Detect which cell encompasses the target text, then output its (x, y) center coordinate. 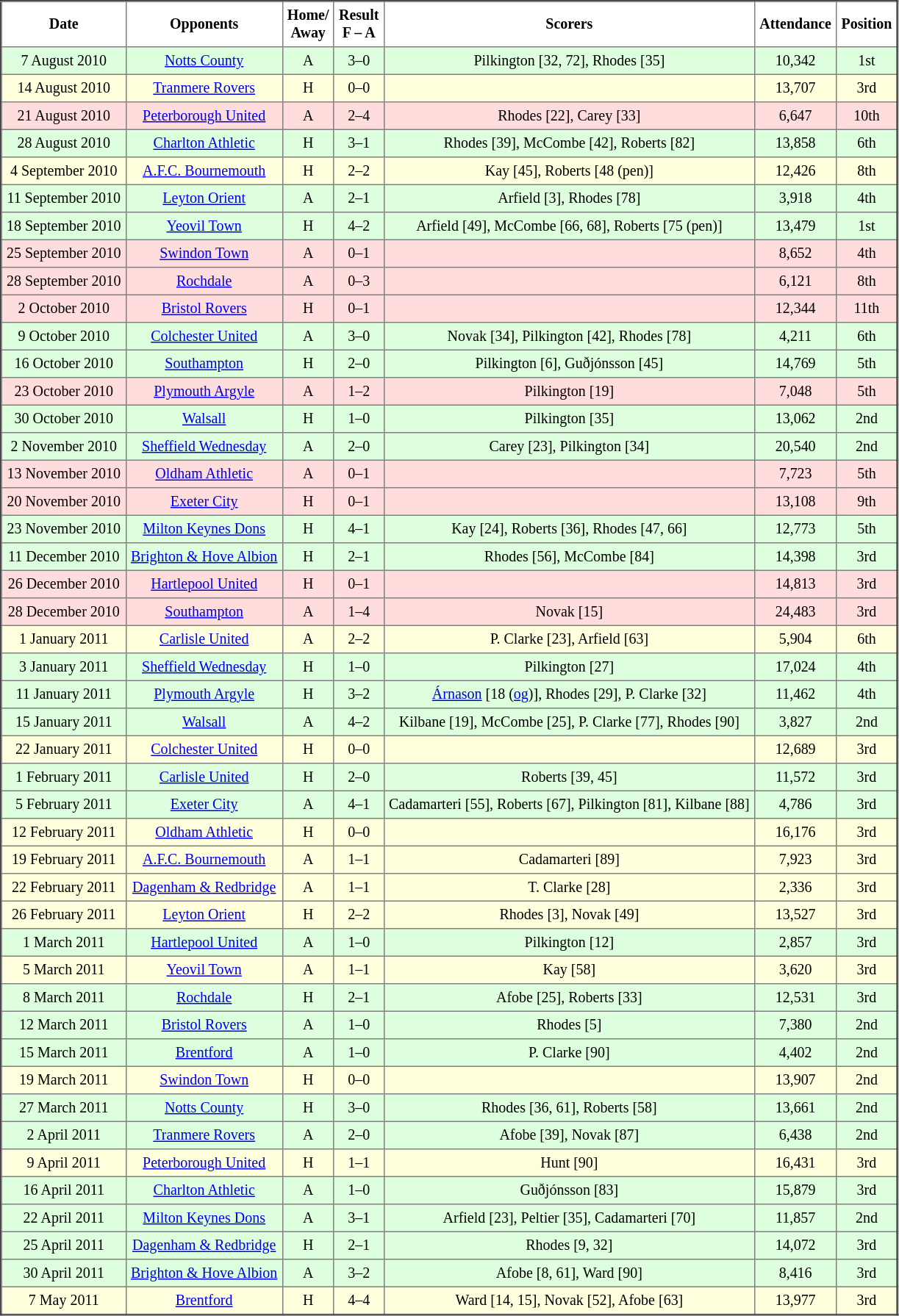
1–4 (359, 612)
9th (867, 502)
5,904 (795, 639)
3 January 2011 (64, 667)
4 September 2010 (64, 171)
Novak [34], Pilkington [42], Rhodes [78] (569, 337)
Rhodes [9, 32] (569, 1245)
20 November 2010 (64, 502)
Novak [15] (569, 612)
Kay [24], Roberts [36], Rhodes [47, 66] (569, 529)
9 October 2010 (64, 337)
13,479 (795, 226)
4,402 (795, 1053)
Cadamarteri [55], Roberts [67], Pilkington [81], Kilbane [88] (569, 805)
Pilkington [35] (569, 419)
Position (867, 24)
Pilkington [27] (569, 667)
Afobe [39], Novak [87] (569, 1135)
18 September 2010 (64, 226)
12 February 2011 (64, 833)
6,438 (795, 1135)
Kay [45], Roberts [48 (pen)] (569, 171)
19 March 2011 (64, 1080)
19 February 2011 (64, 860)
Rhodes [56], McCombe [84] (569, 557)
12,773 (795, 529)
26 December 2010 (64, 584)
Rhodes [22], Carey [33] (569, 116)
T. Clarke [28] (569, 888)
4–4 (359, 1301)
P. Clarke [23], Arfield [63] (569, 639)
7 August 2010 (64, 61)
Rhodes [5] (569, 1025)
Pilkington [19] (569, 392)
11 December 2010 (64, 557)
13 November 2010 (64, 474)
14 August 2010 (64, 88)
21 August 2010 (64, 116)
22 February 2011 (64, 888)
Cadamarteri [89] (569, 860)
7,048 (795, 392)
Hunt [90] (569, 1163)
Date (64, 24)
Afobe [8, 61], Ward [90] (569, 1273)
23 November 2010 (64, 529)
2,857 (795, 943)
12 March 2011 (64, 1025)
Guðjónsson [83] (569, 1190)
Carey [23], Pilkington [34] (569, 447)
1 January 2011 (64, 639)
14,072 (795, 1245)
13,977 (795, 1301)
11,857 (795, 1218)
14,398 (795, 557)
1 March 2011 (64, 943)
11 January 2011 (64, 694)
Arfield [23], Peltier [35], Cadamarteri [70] (569, 1218)
2 November 2010 (64, 447)
2 April 2011 (64, 1135)
4,786 (795, 805)
7,380 (795, 1025)
13,527 (795, 915)
5 March 2011 (64, 970)
22 January 2011 (64, 749)
3,620 (795, 970)
11 September 2010 (64, 198)
Ward [14, 15], Novak [52], Afobe [63] (569, 1301)
20,540 (795, 447)
25 April 2011 (64, 1245)
8 March 2011 (64, 998)
Roberts [39, 45] (569, 777)
8,652 (795, 254)
P. Clarke [90] (569, 1053)
12,426 (795, 171)
14,769 (795, 364)
Scorers (569, 24)
1 February 2011 (64, 777)
28 September 2010 (64, 281)
30 October 2010 (64, 419)
3,918 (795, 198)
1–2 (359, 392)
15 March 2011 (64, 1053)
16,176 (795, 833)
7,723 (795, 474)
Árnason [18 (og)], Rhodes [29], P. Clarke [32] (569, 694)
17,024 (795, 667)
2–4 (359, 116)
11,572 (795, 777)
Kilbane [19], McCombe [25], P. Clarke [77], Rhodes [90] (569, 722)
Afobe [25], Roberts [33] (569, 998)
13,907 (795, 1080)
13,661 (795, 1108)
4,211 (795, 337)
10th (867, 116)
16 April 2011 (64, 1190)
15,879 (795, 1190)
Home/Away (308, 24)
13,108 (795, 502)
25 September 2010 (64, 254)
0–3 (359, 281)
11,462 (795, 694)
30 April 2011 (64, 1273)
13,062 (795, 419)
15 January 2011 (64, 722)
7 May 2011 (64, 1301)
28 December 2010 (64, 612)
8,416 (795, 1273)
Pilkington [12] (569, 943)
12,531 (795, 998)
12,344 (795, 309)
Pilkington [32, 72], Rhodes [35] (569, 61)
7,923 (795, 860)
Rhodes [39], McCombe [42], Roberts [82] (569, 143)
Arfield [3], Rhodes [78] (569, 198)
Attendance (795, 24)
13,858 (795, 143)
27 March 2011 (64, 1108)
Pilkington [6], Guðjónsson [45] (569, 364)
6,121 (795, 281)
10,342 (795, 61)
Rhodes [36, 61], Roberts [58] (569, 1108)
12,689 (795, 749)
2 October 2010 (64, 309)
3,827 (795, 722)
28 August 2010 (64, 143)
11th (867, 309)
26 February 2011 (64, 915)
22 April 2011 (64, 1218)
Opponents (204, 24)
16 October 2010 (64, 364)
Rhodes [3], Novak [49] (569, 915)
5 February 2011 (64, 805)
6,647 (795, 116)
16,431 (795, 1163)
23 October 2010 (64, 392)
Kay [58] (569, 970)
24,483 (795, 612)
9 April 2011 (64, 1163)
Arfield [49], McCombe [66, 68], Roberts [75 (pen)] (569, 226)
14,813 (795, 584)
2,336 (795, 888)
ResultF – A (359, 24)
13,707 (795, 88)
